From the cell containing the given text, extract its center point as (x, y) coordinate. 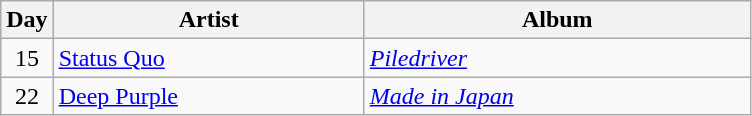
Artist (208, 20)
Piledriver (557, 58)
Status Quo (208, 58)
Made in Japan (557, 96)
22 (27, 96)
Album (557, 20)
15 (27, 58)
Deep Purple (208, 96)
Day (27, 20)
